From the cell containing the given text, extract its center point as (x, y) coordinate. 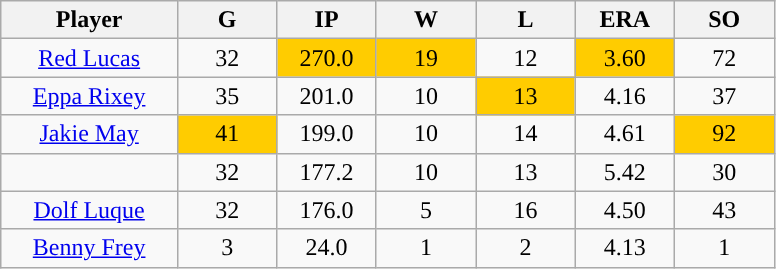
3 (226, 248)
270.0 (326, 58)
19 (426, 58)
SO (724, 20)
G (226, 20)
30 (724, 172)
4.13 (624, 248)
3.60 (624, 58)
92 (724, 134)
41 (226, 134)
Eppa Rixey (90, 96)
IP (326, 20)
Red Lucas (90, 58)
14 (526, 134)
72 (724, 58)
Jakie May (90, 134)
43 (724, 210)
16 (526, 210)
Player (90, 20)
24.0 (326, 248)
5.42 (624, 172)
35 (226, 96)
2 (526, 248)
L (526, 20)
201.0 (326, 96)
12 (526, 58)
4.16 (624, 96)
176.0 (326, 210)
5 (426, 210)
177.2 (326, 172)
4.61 (624, 134)
W (426, 20)
Benny Frey (90, 248)
199.0 (326, 134)
ERA (624, 20)
Dolf Luque (90, 210)
4.50 (624, 210)
37 (724, 96)
